Return the (X, Y) coordinate for the center point of the cell that contains the specified text.  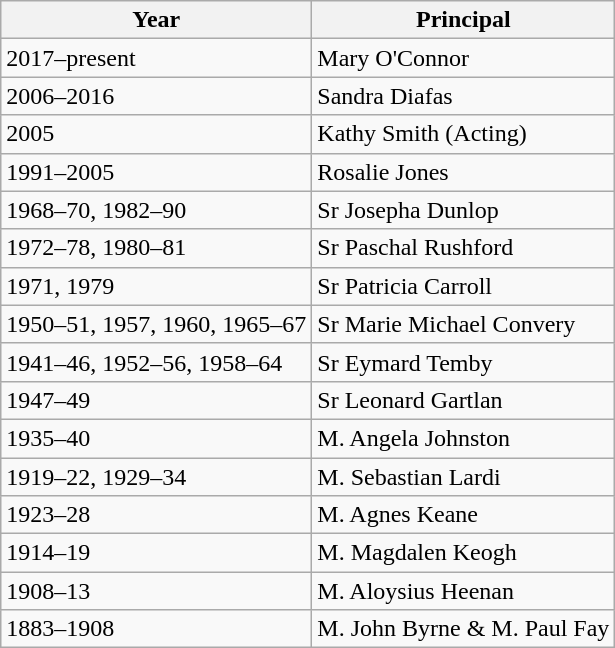
2006–2016 (156, 96)
Sr Leonard Gartlan (464, 400)
1947–49 (156, 400)
Year (156, 20)
1908–13 (156, 591)
1972–78, 1980–81 (156, 248)
M. Magdalen Keogh (464, 553)
M. John Byrne & M. Paul Fay (464, 629)
Sr Eymard Temby (464, 362)
2017–present (156, 58)
Sr Paschal Rushford (464, 248)
Sr Marie Michael Convery (464, 324)
1971, 1979 (156, 286)
Sandra Diafas (464, 96)
Mary O'Connor (464, 58)
1941–46, 1952–56, 1958–64 (156, 362)
Principal (464, 20)
Kathy Smith (Acting) (464, 134)
1923–28 (156, 515)
M. Sebastian Lardi (464, 477)
M. Aloysius Heenan (464, 591)
1950–51, 1957, 1960, 1965–67 (156, 324)
2005 (156, 134)
1935–40 (156, 438)
M. Angela Johnston (464, 438)
Sr Patricia Carroll (464, 286)
1914–19 (156, 553)
Rosalie Jones (464, 172)
1883–1908 (156, 629)
Sr Josepha Dunlop (464, 210)
M. Agnes Keane (464, 515)
1968–70, 1982–90 (156, 210)
1919–22, 1929–34 (156, 477)
1991–2005 (156, 172)
